Provide the (X, Y) coordinate of the cell's center where the given text is located.  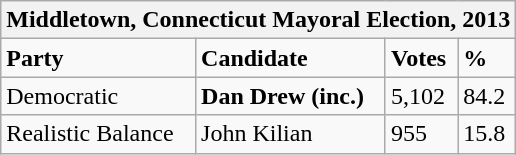
955 (421, 134)
Democratic (98, 96)
Party (98, 58)
John Kilian (291, 134)
% (487, 58)
Middletown, Connecticut Mayoral Election, 2013 (258, 20)
15.8 (487, 134)
5,102 (421, 96)
84.2 (487, 96)
Realistic Balance (98, 134)
Dan Drew (inc.) (291, 96)
Votes (421, 58)
Candidate (291, 58)
